Determine the [x, y] coordinate at the center of the cell enclosing the given text.  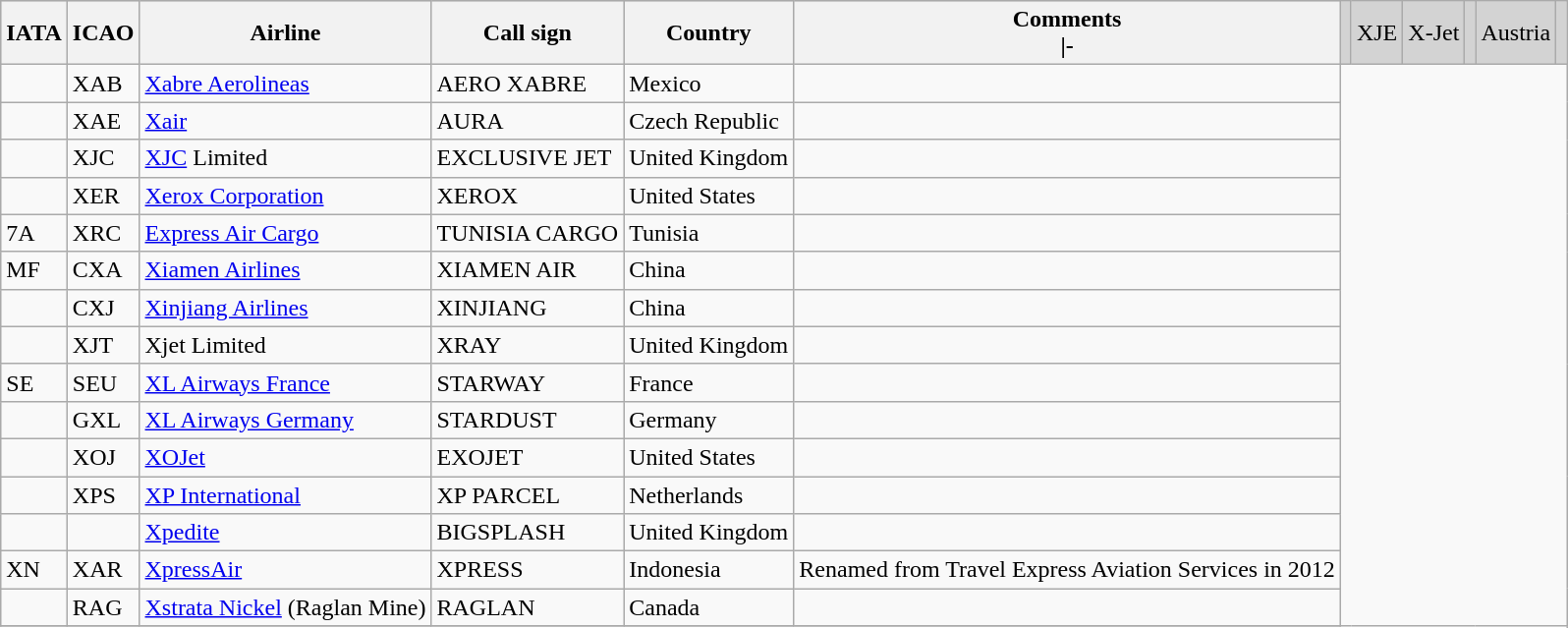
Czech Republic [709, 121]
XN [34, 570]
XP International [285, 494]
Express Air Cargo [285, 233]
AERO XABRE [528, 84]
Xpedite [285, 533]
Xair [285, 121]
EXCLUSIVE JET [528, 158]
XpressAir [285, 570]
Germany [709, 420]
XAR [103, 570]
XL Airways Germany [285, 420]
XIAMEN AIR [528, 270]
Indonesia [709, 570]
MF [34, 270]
Xiamen Airlines [285, 270]
XP PARCEL [528, 494]
Canada [709, 607]
Comments|- [1067, 33]
Airline [285, 33]
STARWAY [528, 382]
XOJ [103, 457]
IATA [34, 33]
XAE [103, 121]
SE [34, 382]
XRAY [528, 345]
AURA [528, 121]
XOJet [285, 457]
XL Airways France [285, 382]
Xstrata Nickel (Raglan Mine) [285, 607]
Mexico [709, 84]
GXL [103, 420]
XINJIANG [528, 308]
XJE [1376, 33]
XER [103, 196]
CXJ [103, 308]
RAGLAN [528, 607]
7A [34, 233]
Tunisia [709, 233]
XRC [103, 233]
XJC Limited [285, 158]
Country [709, 33]
Xjet Limited [285, 345]
X-Jet [1434, 33]
Austria [1516, 33]
Renamed from Travel Express Aviation Services in 2012 [1067, 570]
SEU [103, 382]
XJT [103, 345]
XPRESS [528, 570]
BIGSPLASH [528, 533]
CXA [103, 270]
EXOJET [528, 457]
ICAO [103, 33]
Xabre Aerolineas [285, 84]
XAB [103, 84]
Call sign [528, 33]
France [709, 382]
Netherlands [709, 494]
Xerox Corporation [285, 196]
XPS [103, 494]
RAG [103, 607]
XEROX [528, 196]
STARDUST [528, 420]
XJC [103, 158]
TUNISIA CARGO [528, 233]
Xinjiang Airlines [285, 308]
